Extract the [X, Y] coordinate from the center of the cell holding the provided text.  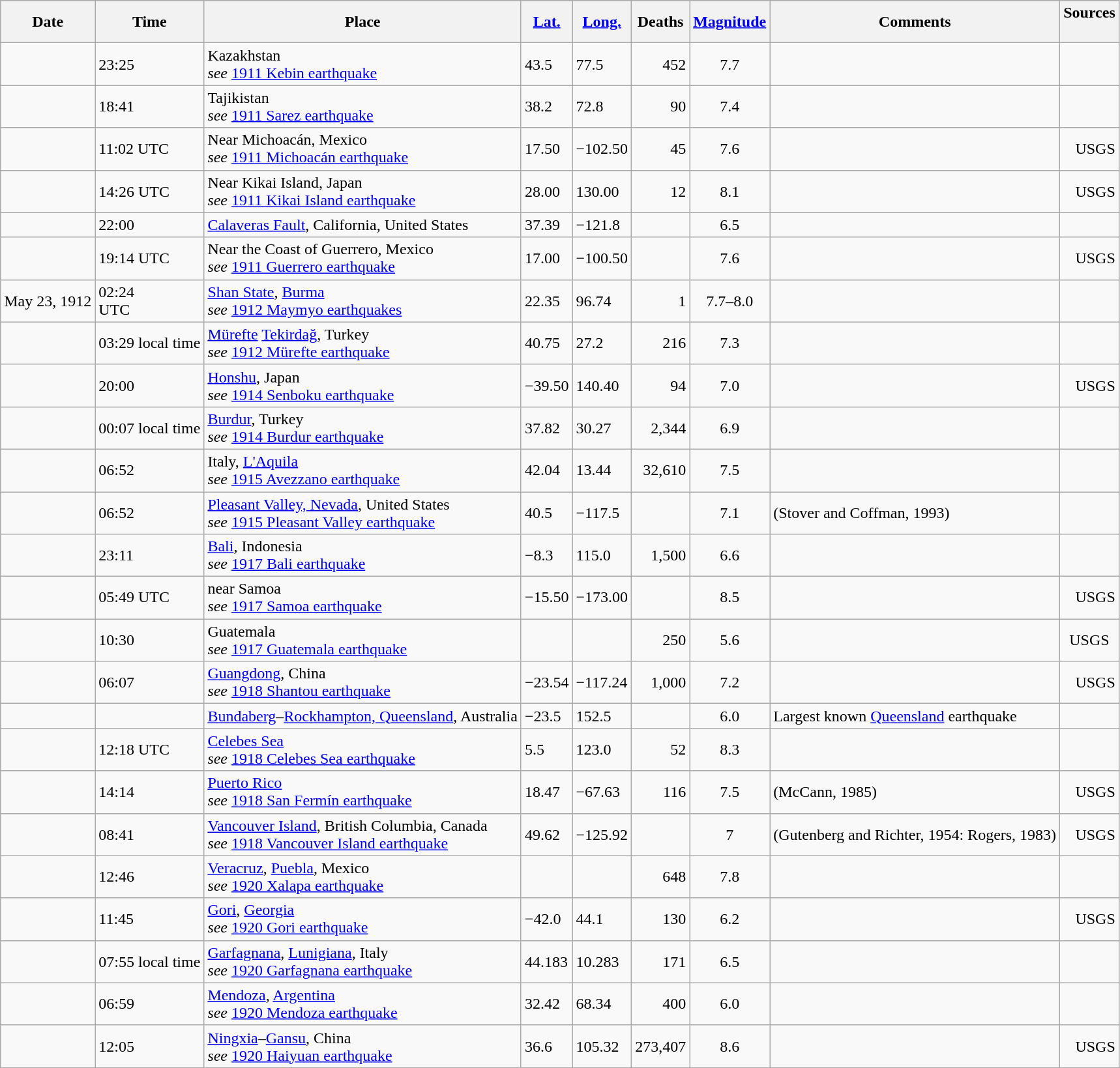
Garfagnana, Lunigiana, Italysee 1920 Garfagnana earthquake [362, 962]
06:59 [150, 1003]
Honshu, Japansee 1914 Senboku earthquake [362, 386]
Gori, Georgiasee 1920 Gori earthquake [362, 919]
36.6 [546, 1046]
8.1 [730, 192]
7.7 [730, 64]
42.04 [546, 470]
(Gutenberg and Richter, 1954: Rogers, 1983) [915, 834]
−125.92 [602, 834]
7.4 [730, 107]
Celebes Sea see 1918 Celebes Sea earthquake [362, 749]
Guangdong, Chinasee 1918 Shantou earthquake [362, 683]
49.62 [546, 834]
8.3 [730, 749]
Bundaberg–Rockhampton, Queensland, Australia [362, 716]
43.5 [546, 64]
14:14 [150, 792]
250 [661, 640]
37.82 [546, 427]
Shan State, Burmasee 1912 Maymyo earthquakes [362, 301]
Guatemalasee 1917 Guatemala earthquake [362, 640]
23:25 [150, 64]
7 [730, 834]
22.35 [546, 301]
02:24UTC [150, 301]
140.40 [602, 386]
Bali, Indonesia see 1917 Bali earthquake [362, 555]
Vancouver Island, British Columbia, Canada see 1918 Vancouver Island earthquake [362, 834]
32.42 [546, 1003]
(McCann, 1985) [915, 792]
−23.54 [546, 683]
near Samoa see 1917 Samoa earthquake [362, 598]
11:02 UTC [150, 149]
−121.8 [602, 225]
Tajikistan see 1911 Sarez earthquake [362, 107]
12:18 UTC [150, 749]
10.283 [602, 962]
32,610 [661, 470]
Burdur, Turkeysee 1914 Burdur earthquake [362, 427]
44.1 [602, 919]
12:05 [150, 1046]
−42.0 [546, 919]
08:41 [150, 834]
452 [661, 64]
68.34 [602, 1003]
6.2 [730, 919]
Pleasant Valley, Nevada, United States see 1915 Pleasant Valley earthquake [362, 512]
273,407 [661, 1046]
72.8 [602, 107]
17.50 [546, 149]
Ningxia–Gansu, Chinasee 1920 Haiyuan earthquake [362, 1046]
115.0 [602, 555]
7.0 [730, 386]
Largest known Queensland earthquake [915, 716]
10:30 [150, 640]
216 [661, 343]
00:07 local time [150, 427]
23:11 [150, 555]
400 [661, 1003]
6.6 [730, 555]
2,344 [661, 427]
−173.00 [602, 598]
(Stover and Coffman, 1993) [915, 512]
Calaveras Fault, California, United States [362, 225]
−67.63 [602, 792]
12:46 [150, 877]
8.5 [730, 598]
Near Kikai Island, Japan see 1911 Kikai Island earthquake [362, 192]
−117.24 [602, 683]
90 [661, 107]
648 [661, 877]
130.00 [602, 192]
−39.50 [546, 386]
Veracruz, Puebla, Mexicosee 1920 Xalapa earthquake [362, 877]
1,000 [661, 683]
−23.5 [546, 716]
8.6 [730, 1046]
38.2 [546, 107]
7.3 [730, 343]
06:07 [150, 683]
123.0 [602, 749]
40.5 [546, 512]
45 [661, 149]
171 [661, 962]
40.75 [546, 343]
7.7–8.0 [730, 301]
May 23, 1912 [48, 301]
−100.50 [602, 258]
05:49 UTC [150, 598]
18.47 [546, 792]
12 [661, 192]
Mendoza, Argentinasee 1920 Mendoza earthquake [362, 1003]
−15.50 [546, 598]
Kazakhstan see 1911 Kebin earthquake [362, 64]
6.9 [730, 427]
37.39 [546, 225]
1,500 [661, 555]
11:45 [150, 919]
Magnitude [730, 22]
152.5 [602, 716]
30.27 [602, 427]
Comments [915, 22]
96.74 [602, 301]
1 [661, 301]
03:29 local time [150, 343]
Sources [1090, 22]
Time [150, 22]
44.183 [546, 962]
7.1 [730, 512]
17.00 [546, 258]
116 [661, 792]
5.6 [730, 640]
7.2 [730, 683]
Long. [602, 22]
−117.5 [602, 512]
77.5 [602, 64]
−8.3 [546, 555]
−102.50 [602, 149]
Puerto Rico see 1918 San Fermín earthquake [362, 792]
Lat. [546, 22]
13.44 [602, 470]
130 [661, 919]
18:41 [150, 107]
Italy, L'Aquila see 1915 Avezzano earthquake [362, 470]
Deaths [661, 22]
Near the Coast of Guerrero, Mexico see 1911 Guerrero earthquake [362, 258]
Date [48, 22]
07:55 local time [150, 962]
Mürefte Tekirdağ, Turkey see 1912 Mürefte earthquake [362, 343]
14:26 UTC [150, 192]
Near Michoacán, Mexico see 1911 Michoacán earthquake [362, 149]
20:00 [150, 386]
5.5 [546, 749]
7.8 [730, 877]
22:00 [150, 225]
28.00 [546, 192]
94 [661, 386]
52 [661, 749]
27.2 [602, 343]
Place [362, 22]
105.32 [602, 1046]
19:14 UTC [150, 258]
